Search for the cell housing the specified text and yield its (X, Y) center coordinate. 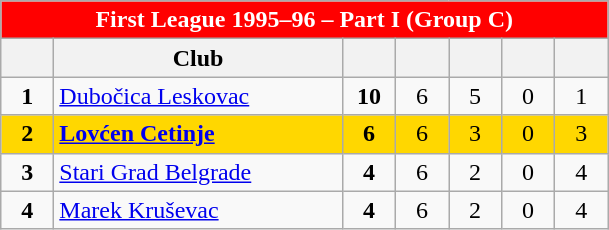
Club (198, 58)
5 (474, 96)
Marek Kruševac (198, 210)
Stari Grad Belgrade (198, 172)
Dubočica Leskovac (198, 96)
Lovćen Cetinje (198, 134)
10 (368, 96)
First League 1995–96 – Part I (Group C) (304, 20)
